Detect which cell encompasses the target text, then output its (x, y) center coordinate. 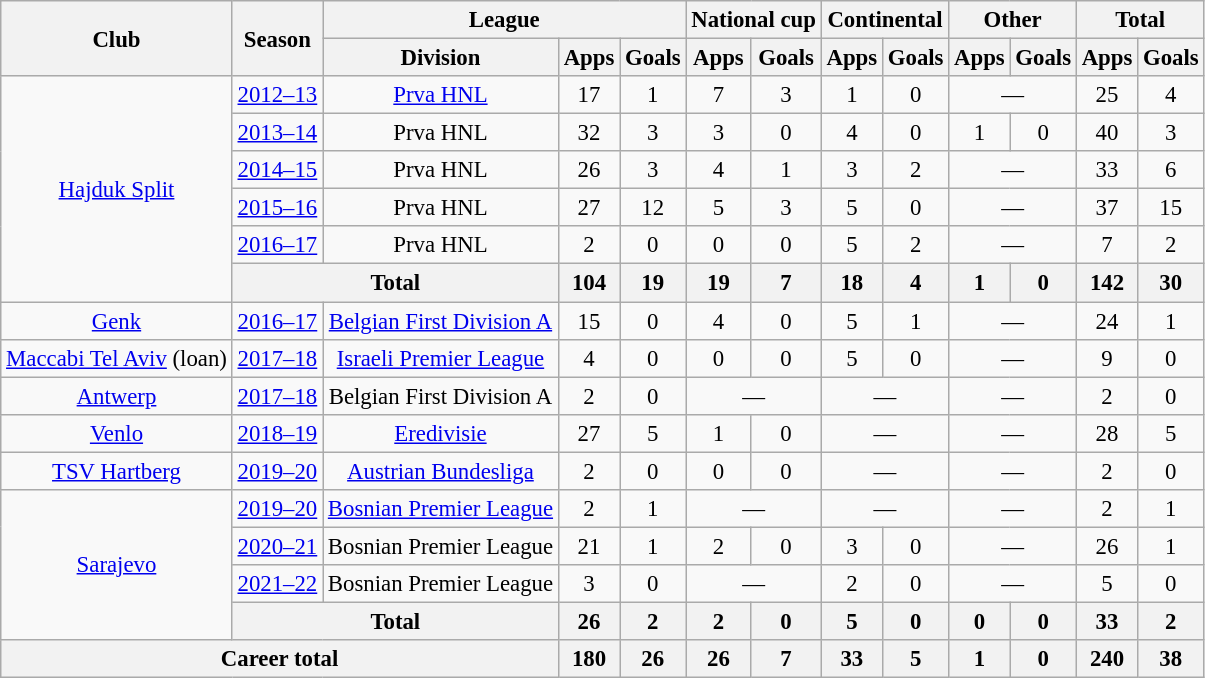
104 (588, 283)
Sarajevo (116, 565)
Continental (885, 20)
37 (1106, 208)
2014–15 (277, 170)
2012–13 (277, 95)
Hajduk Split (116, 189)
Israeli Premier League (441, 358)
6 (1171, 170)
12 (653, 208)
2021–22 (277, 584)
Club (116, 38)
40 (1106, 133)
240 (1106, 659)
24 (1106, 321)
Maccabi Tel Aviv (loan) (116, 358)
2015–16 (277, 208)
Austrian Bundesliga (441, 471)
Venlo (116, 433)
National cup (754, 20)
League (504, 20)
25 (1106, 95)
2013–14 (277, 133)
Career total (280, 659)
17 (588, 95)
28 (1106, 433)
TSV Hartberg (116, 471)
30 (1171, 283)
Eredivisie (441, 433)
Season (277, 38)
2018–19 (277, 433)
18 (852, 283)
9 (1106, 358)
38 (1171, 659)
2020–21 (277, 546)
Antwerp (116, 396)
142 (1106, 283)
32 (588, 133)
Genk (116, 321)
Other (1013, 20)
180 (588, 659)
Division (441, 58)
21 (588, 546)
